Scan for the cell matching the given text and deliver its [X, Y] coordinate at center. 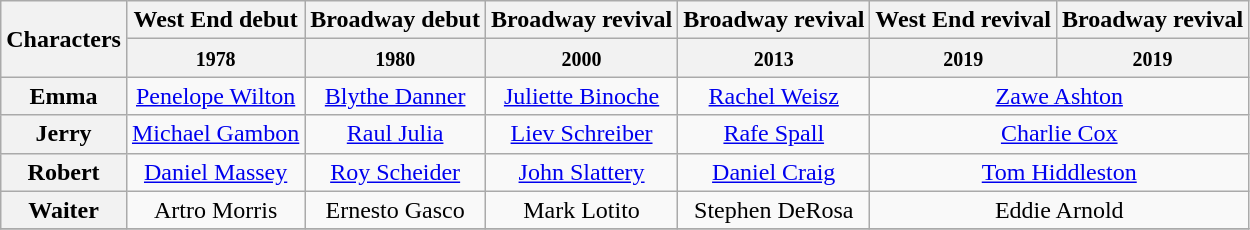
Eddie Arnold [1060, 210]
Blythe Danner [396, 96]
Artro Morris [215, 210]
Characters [64, 39]
1980 [396, 58]
Robert [64, 172]
Waiter [64, 210]
Juliette Binoche [581, 96]
Stephen DeRosa [774, 210]
Rafe Spall [774, 134]
John Slattery [581, 172]
Liev Schreiber [581, 134]
Zawe Ashton [1060, 96]
Daniel Massey [215, 172]
Emma [64, 96]
Daniel Craig [774, 172]
Michael Gambon [215, 134]
2000 [581, 58]
Broadway debut [396, 20]
Raul Julia [396, 134]
2013 [774, 58]
Tom Hiddleston [1060, 172]
1978 [215, 58]
Rachel Weisz [774, 96]
West End revival [964, 20]
Roy Scheider [396, 172]
Mark Lotito [581, 210]
Charlie Cox [1060, 134]
Penelope Wilton [215, 96]
Ernesto Gasco [396, 210]
West End debut [215, 20]
Jerry [64, 134]
